Find where the given text appears and provide that cell's center as [x, y] coordinate. 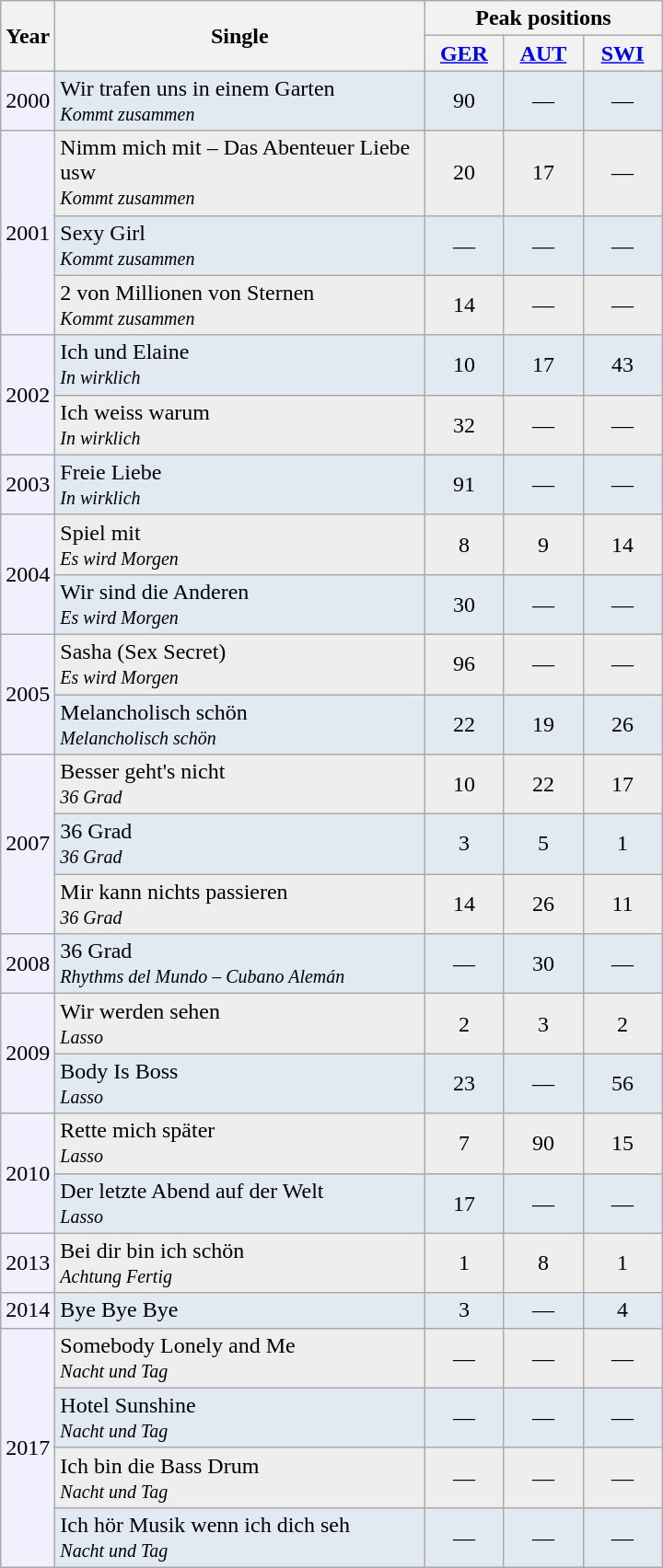
Freie LiebeIn wirklich [239, 484]
4 [622, 1310]
Sexy GirlKommt zusammen [239, 245]
Ich bin die Bass DrumNacht und Tag [239, 1478]
Ich weiss warumIn wirklich [239, 425]
Wir trafen uns in einem GartenKommt zusammen [239, 101]
Bei dir bin ich schönAchtung Fertig [239, 1262]
Body Is BossLasso [239, 1084]
2007 [28, 845]
11 [622, 904]
7 [464, 1143]
2010 [28, 1173]
19 [543, 723]
15 [622, 1143]
Hotel SunshineNacht und Tag [239, 1417]
Ich und ElaineIn wirklich [239, 364]
2002 [28, 395]
SWI [622, 53]
Rette mich späterLasso [239, 1143]
Wir werden sehenLasso [239, 1023]
Der letzte Abend auf der WeltLasso [239, 1204]
23 [464, 1084]
Year [28, 36]
AUT [543, 53]
GER [464, 53]
2005 [28, 694]
2 von Millionen von SternenKommt zusammen [239, 306]
2003 [28, 484]
2001 [28, 233]
2004 [28, 574]
Ich hör Musik wenn ich dich sehNacht und Tag [239, 1537]
Peak positions [543, 18]
Melancholisch schönMelancholisch schön [239, 723]
Sasha (Sex Secret)Es wird Morgen [239, 664]
2017 [28, 1447]
Mir kann nichts passieren36 Grad [239, 904]
9 [543, 545]
Spiel mitEs wird Morgen [239, 545]
Bye Bye Bye [239, 1310]
Single [239, 36]
2008 [28, 964]
56 [622, 1084]
43 [622, 364]
Besser geht's nicht36 Grad [239, 784]
Nimm mich mit – Das Abenteuer Liebe uswKommt zusammen [239, 173]
5 [543, 845]
Somebody Lonely and MeNacht und Tag [239, 1358]
2014 [28, 1310]
96 [464, 664]
20 [464, 173]
2009 [28, 1054]
2013 [28, 1262]
36 GradRhythms del Mundo – Cubano Alemán [239, 964]
2000 [28, 101]
32 [464, 425]
91 [464, 484]
Wir sind die AnderenEs wird Morgen [239, 604]
36 Grad36 Grad [239, 845]
